Output the (x, y) coordinate of the center of the cell containing the given text.  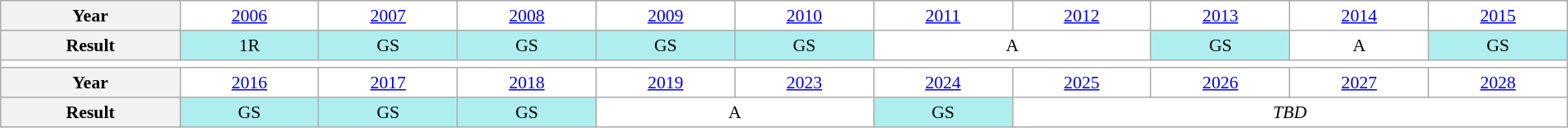
2016 (250, 83)
1R (250, 45)
2010 (805, 16)
2028 (1498, 83)
2006 (250, 16)
2012 (1082, 16)
2015 (1498, 16)
2017 (388, 83)
TBD (1290, 112)
2027 (1360, 83)
2018 (527, 83)
2007 (388, 16)
2019 (666, 83)
2023 (805, 83)
2014 (1360, 16)
2009 (666, 16)
2024 (943, 83)
2025 (1082, 83)
2008 (527, 16)
2013 (1221, 16)
2011 (943, 16)
2026 (1221, 83)
